For the text-containing cell, return its midpoint in (X, Y) coordinate format. 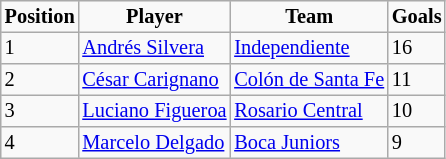
16 (416, 48)
11 (416, 80)
10 (416, 111)
1 (40, 48)
Team (309, 17)
Rosario Central (309, 111)
Colón de Santa Fe (309, 80)
Position (40, 17)
2 (40, 80)
Boca Juniors (309, 143)
9 (416, 143)
4 (40, 143)
Luciano Figueroa (154, 111)
Andrés Silvera (154, 48)
Marcelo Delgado (154, 143)
Player (154, 17)
3 (40, 111)
César Carignano (154, 80)
Independiente (309, 48)
Goals (416, 17)
